Locate the cell with the specified text and output its (x, y) center coordinate. 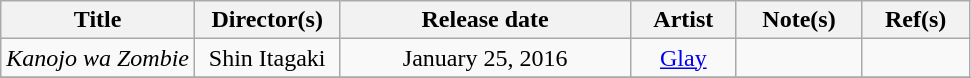
Ref(s) (916, 20)
Note(s) (799, 20)
Release date (486, 20)
Artist (683, 20)
Kanojo wa Zombie (98, 58)
Title (98, 20)
Shin Itagaki (268, 58)
Director(s) (268, 20)
January 25, 2016 (486, 58)
Glay (683, 58)
